Output the (X, Y) coordinate of the center of the cell containing the given text.  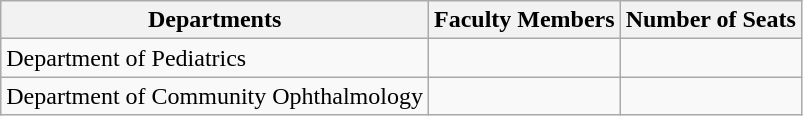
Faculty Members (524, 20)
Department of Community Ophthalmology (215, 96)
Department of Pediatrics (215, 58)
Number of Seats (710, 20)
Departments (215, 20)
